Determine the (x, y) coordinate at the center of the cell enclosing the given text.  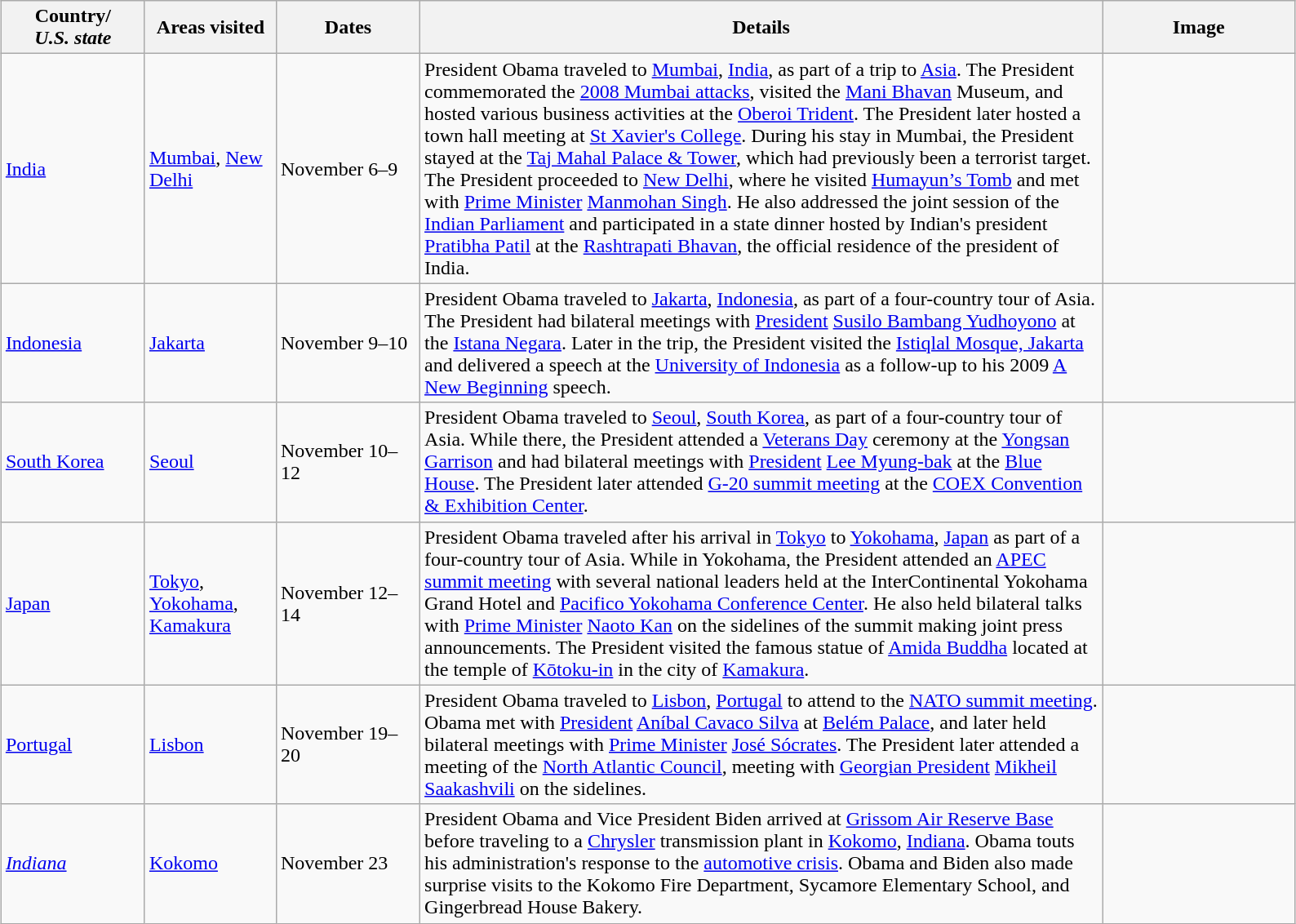
Japan (73, 603)
Portugal (73, 744)
November 12–14 (348, 603)
Mumbai, New Delhi (211, 168)
South Korea (73, 462)
Tokyo, Yokohama, Kamakura (211, 603)
November 9–10 (348, 343)
November 6–9 (348, 168)
Jakarta (211, 343)
Image (1199, 28)
November 23 (348, 864)
Country/U.S. state (73, 28)
India (73, 168)
November 19–20 (348, 744)
Details (761, 28)
Areas visited (211, 28)
Lisbon (211, 744)
November 10–12 (348, 462)
Indiana (73, 864)
Indonesia (73, 343)
Dates (348, 28)
Kokomo (211, 864)
Seoul (211, 462)
